Detect which cell encompasses the target text, then output its (x, y) center coordinate. 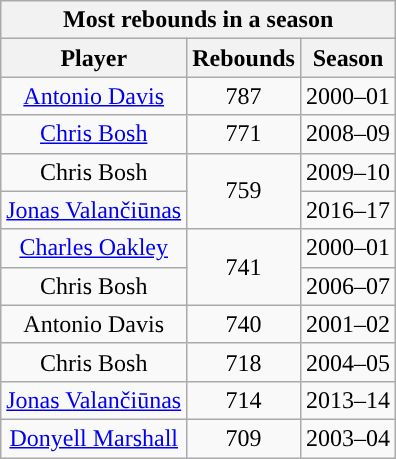
2006–07 (348, 286)
2001–02 (348, 324)
709 (244, 438)
2004–05 (348, 362)
2013–14 (348, 400)
Rebounds (244, 58)
Charles Oakley (94, 248)
771 (244, 134)
741 (244, 267)
718 (244, 362)
2008–09 (348, 134)
2009–10 (348, 172)
Most rebounds in a season (198, 20)
Season (348, 58)
714 (244, 400)
759 (244, 191)
Player (94, 58)
787 (244, 96)
2016–17 (348, 210)
2003–04 (348, 438)
740 (244, 324)
Donyell Marshall (94, 438)
